Search for the cell housing the specified text and yield its (x, y) center coordinate. 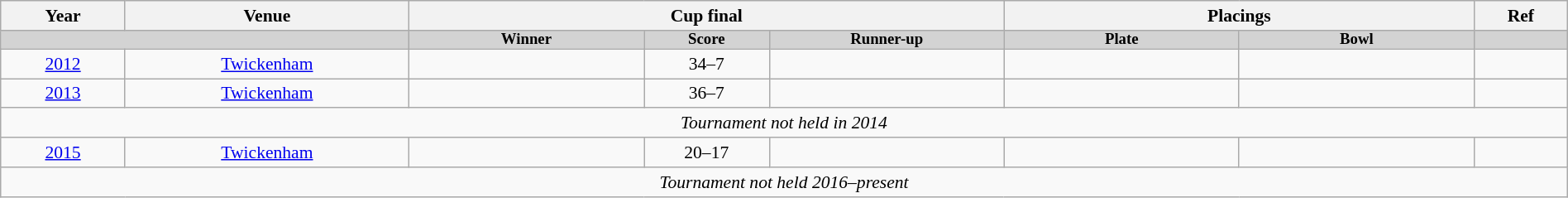
Runner-up (887, 40)
Winner (526, 40)
Plate (1121, 40)
2013 (63, 94)
2012 (63, 64)
Cup final (706, 16)
Bowl (1356, 40)
Placings (1239, 16)
2015 (63, 152)
Tournament not held in 2014 (784, 123)
Ref (1522, 16)
Score (706, 40)
Tournament not held 2016–present (784, 182)
34–7 (706, 64)
36–7 (706, 94)
20–17 (706, 152)
Venue (266, 16)
Year (63, 16)
